Output the (x, y) coordinate of the center of the cell containing the given text.  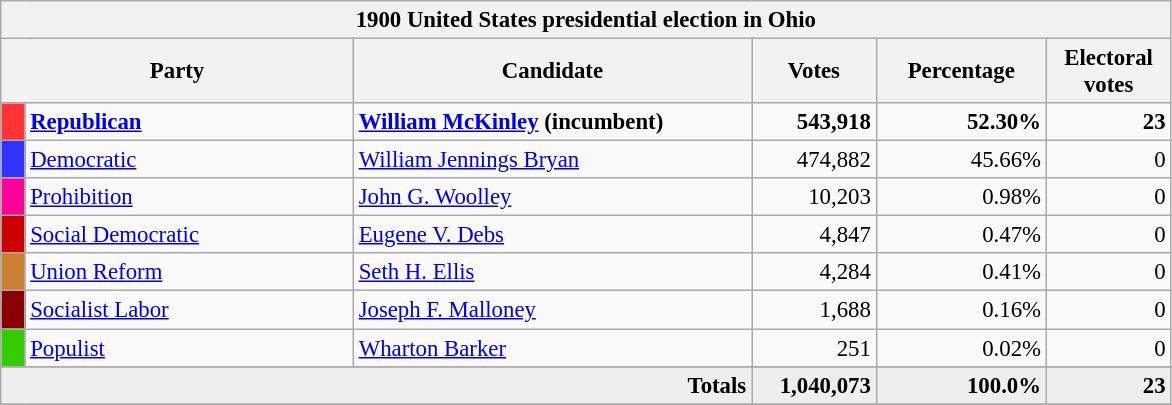
4,847 (814, 235)
0.47% (961, 235)
Electoral votes (1108, 72)
251 (814, 348)
Populist (189, 348)
0.02% (961, 348)
Eugene V. Debs (552, 235)
Union Reform (189, 273)
Socialist Labor (189, 310)
1,688 (814, 310)
Seth H. Ellis (552, 273)
Prohibition (189, 197)
543,918 (814, 122)
Democratic (189, 160)
William Jennings Bryan (552, 160)
Totals (376, 385)
1900 United States presidential election in Ohio (586, 20)
100.0% (961, 385)
Party (178, 72)
1,040,073 (814, 385)
52.30% (961, 122)
Joseph F. Malloney (552, 310)
William McKinley (incumbent) (552, 122)
Percentage (961, 72)
45.66% (961, 160)
0.16% (961, 310)
Wharton Barker (552, 348)
474,882 (814, 160)
Social Democratic (189, 235)
Votes (814, 72)
0.98% (961, 197)
Republican (189, 122)
0.41% (961, 273)
Candidate (552, 72)
John G. Woolley (552, 197)
4,284 (814, 273)
10,203 (814, 197)
